Extract the (x, y) coordinate from the center of the cell holding the provided text.  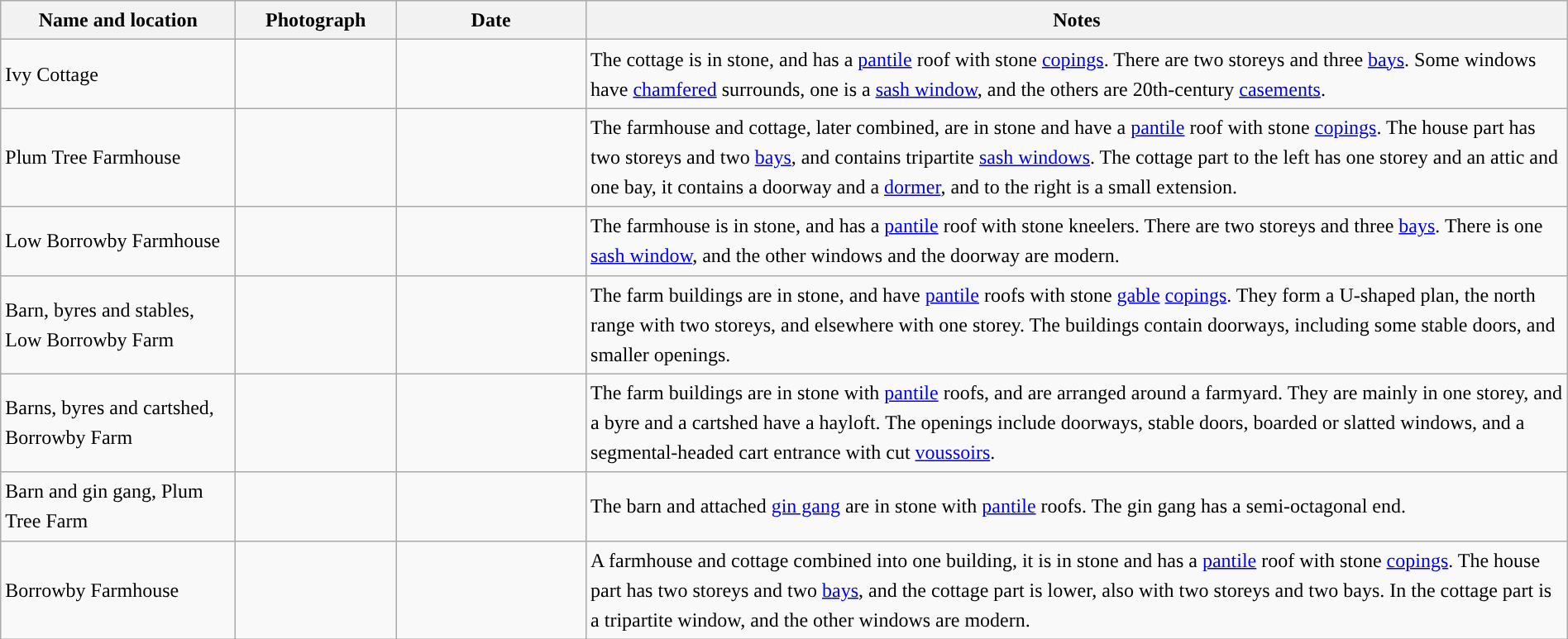
Photograph (316, 20)
Borrowby Farmhouse (118, 590)
The barn and attached gin gang are in stone with pantile roofs. The gin gang has a semi-octagonal end. (1077, 506)
Barn, byres and stables,Low Borrowby Farm (118, 324)
Low Borrowby Farmhouse (118, 241)
Barn and gin gang, Plum Tree Farm (118, 506)
Date (491, 20)
Ivy Cottage (118, 74)
Barns, byres and cartshed,Borrowby Farm (118, 423)
Notes (1077, 20)
Plum Tree Farmhouse (118, 157)
Name and location (118, 20)
